Identify which cell holds the provided text, then report its (x, y) central coordinate. 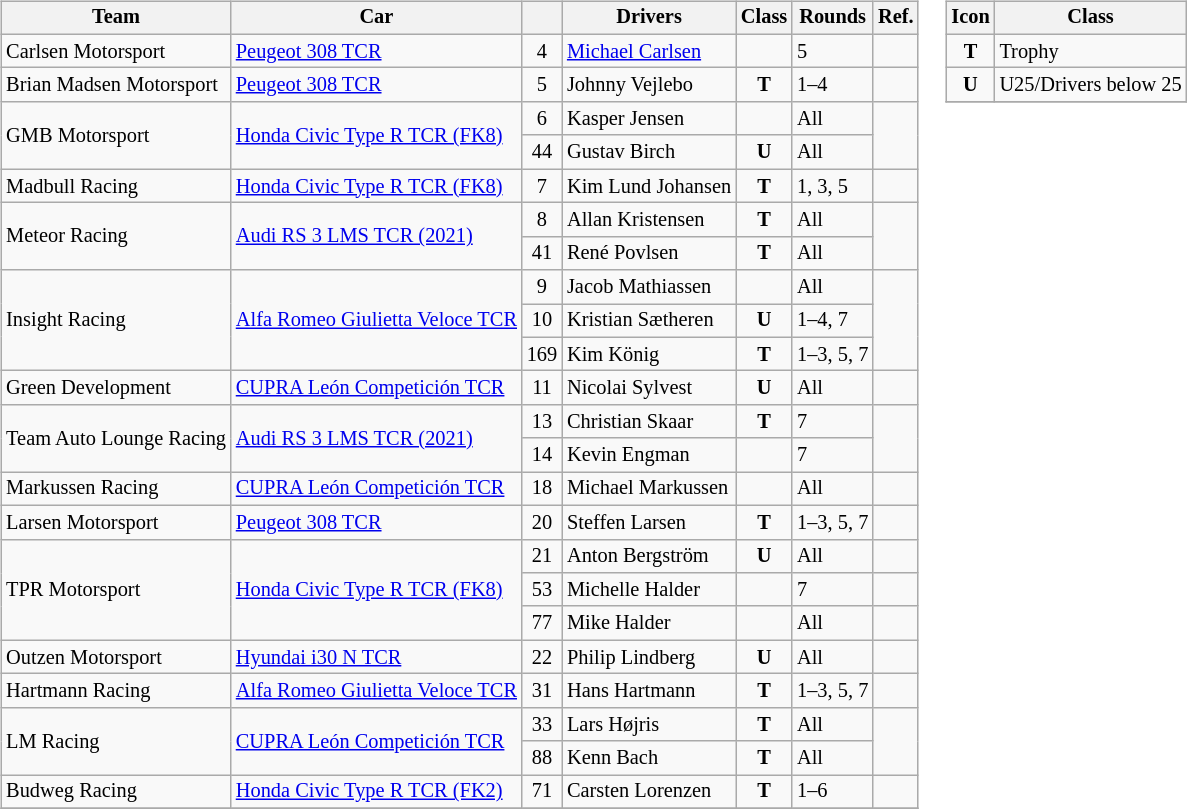
Honda Civic Type R TCR (FK2) (376, 792)
GMB Motorsport (116, 136)
Kevin Engman (649, 455)
Budweg Racing (116, 792)
4 (542, 51)
TPR Motorsport (116, 590)
88 (542, 758)
53 (542, 590)
Mike Halder (649, 623)
Allan Kristensen (649, 220)
Green Development (116, 388)
Gustav Birch (649, 152)
Hartmann Racing (116, 691)
Johnny Vejlebo (649, 85)
Philip Lindberg (649, 657)
1–4, 7 (832, 321)
U25/Drivers below 25 (1091, 85)
9 (542, 287)
Rounds (832, 18)
169 (542, 354)
Team (116, 18)
14 (542, 455)
Larsen Motorsport (116, 522)
Insight Racing (116, 320)
Ref. (896, 18)
Car (376, 18)
Lars Højris (649, 724)
Carlsen Motorsport (116, 51)
Steffen Larsen (649, 522)
René Povlsen (649, 253)
10 (542, 321)
Anton Bergström (649, 556)
1, 3, 5 (832, 186)
6 (542, 119)
Michael Markussen (649, 489)
1–6 (832, 792)
11 (542, 388)
Brian Madsen Motorsport (116, 85)
Outzen Motorsport (116, 657)
LM Racing (116, 740)
Icon (970, 18)
Michael Carlsen (649, 51)
Carsten Lorenzen (649, 792)
Kim König (649, 354)
31 (542, 691)
22 (542, 657)
Meteor Racing (116, 236)
Nicolai Sylvest (649, 388)
Trophy (1091, 51)
Team Auto Lounge Racing (116, 438)
Michelle Halder (649, 590)
Kasper Jensen (649, 119)
Jacob Mathiassen (649, 287)
Hyundai i30 N TCR (376, 657)
71 (542, 792)
21 (542, 556)
20 (542, 522)
44 (542, 152)
Markussen Racing (116, 489)
1–4 (832, 85)
Kenn Bach (649, 758)
Kim Lund Johansen (649, 186)
41 (542, 253)
77 (542, 623)
Hans Hartmann (649, 691)
8 (542, 220)
33 (542, 724)
18 (542, 489)
Madbull Racing (116, 186)
Christian Skaar (649, 422)
13 (542, 422)
Kristian Sætheren (649, 321)
Drivers (649, 18)
